Extract the (X, Y) coordinate from the center of the cell holding the provided text.  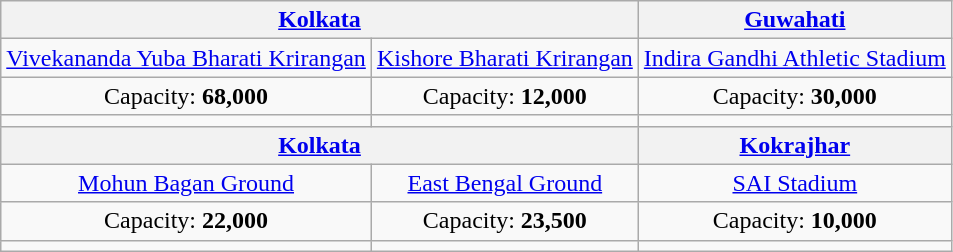
Kishore Bharati Krirangan (504, 58)
Vivekananda Yuba Bharati Krirangan (186, 58)
Capacity: 68,000 (186, 96)
East Bengal Ground (504, 183)
Kokrajhar (794, 145)
Mohun Bagan Ground (186, 183)
Guwahati (794, 20)
Capacity: 22,000 (186, 221)
Capacity: 23,500 (504, 221)
SAI Stadium (794, 183)
Capacity: 10,000 (794, 221)
Indira Gandhi Athletic Stadium (794, 58)
Capacity: 30,000 (794, 96)
Capacity: 12,000 (504, 96)
